Search for the cell housing the specified text and yield its [X, Y] center coordinate. 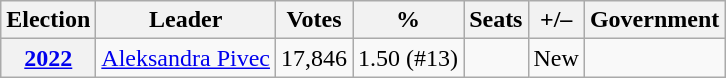
% [408, 20]
New [556, 58]
+/– [556, 20]
Leader [186, 20]
Aleksandra Pivec [186, 58]
Government [654, 20]
2022 [48, 58]
17,846 [314, 58]
Votes [314, 20]
1.50 (#13) [408, 58]
Election [48, 20]
Seats [496, 20]
